Determine the (X, Y) coordinate at the center of the cell enclosing the given text.  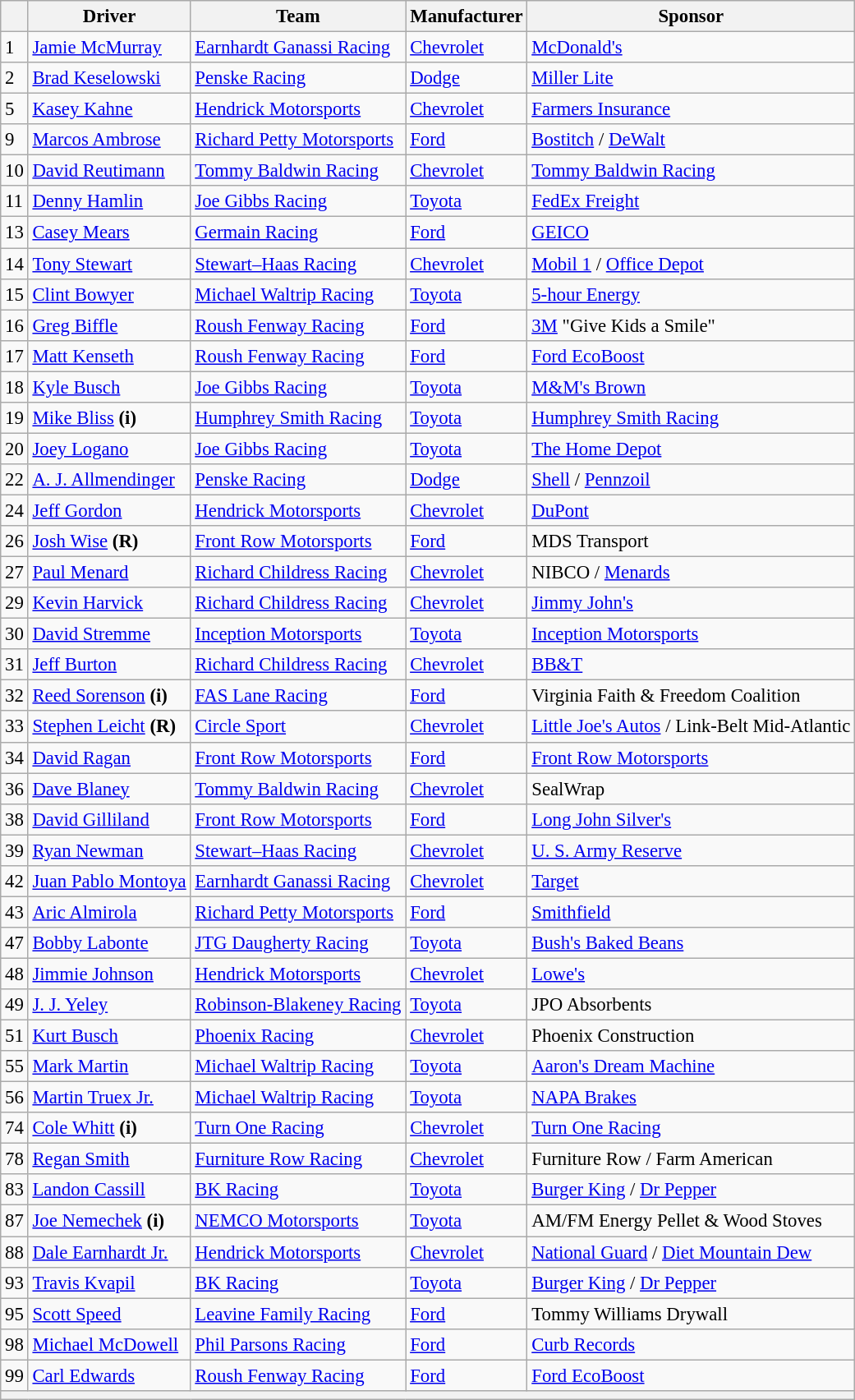
42 (15, 882)
Cole Whitt (i) (109, 1128)
Bostitch / DeWalt (692, 140)
9 (15, 140)
29 (15, 603)
Robinson-Blakeney Racing (298, 1005)
Marcos Ambrose (109, 140)
Denny Hamlin (109, 201)
NEMCO Motorsports (298, 1221)
51 (15, 1036)
55 (15, 1066)
Circle Sport (298, 727)
83 (15, 1190)
Dale Earnhardt Jr. (109, 1252)
Josh Wise (R) (109, 541)
Aric Almirola (109, 912)
Kurt Busch (109, 1036)
Casey Mears (109, 233)
87 (15, 1221)
Smithfield (692, 912)
Carl Edwards (109, 1375)
NAPA Brakes (692, 1098)
Mike Bliss (i) (109, 418)
1 (15, 48)
26 (15, 541)
Long John Silver's (692, 819)
Dave Blaney (109, 789)
Curb Records (692, 1344)
95 (15, 1314)
Reed Sorenson (i) (109, 696)
Kasey Kahne (109, 109)
Leavine Family Racing (298, 1314)
JTG Daugherty Racing (298, 943)
Lowe's (692, 974)
Bobby Labonte (109, 943)
NIBCO / Menards (692, 573)
14 (15, 264)
Little Joe's Autos / Link-Belt Mid-Atlantic (692, 727)
15 (15, 294)
Furniture Row Racing (298, 1159)
34 (15, 758)
16 (15, 325)
Sponsor (692, 16)
10 (15, 171)
Jeff Gordon (109, 510)
74 (15, 1128)
GEICO (692, 233)
FedEx Freight (692, 201)
20 (15, 449)
Target (692, 882)
Driver (109, 16)
Paul Menard (109, 573)
Joey Logano (109, 449)
The Home Depot (692, 449)
Martin Truex Jr. (109, 1098)
Furniture Row / Farm American (692, 1159)
22 (15, 480)
39 (15, 850)
30 (15, 634)
48 (15, 974)
David Reutimann (109, 171)
Phil Parsons Racing (298, 1344)
Clint Bowyer (109, 294)
19 (15, 418)
Aaron's Dream Machine (692, 1066)
Phoenix Construction (692, 1036)
MDS Transport (692, 541)
32 (15, 696)
88 (15, 1252)
18 (15, 387)
Stephen Leicht (R) (109, 727)
National Guard / Diet Mountain Dew (692, 1252)
17 (15, 356)
Germain Racing (298, 233)
Kyle Busch (109, 387)
Landon Cassill (109, 1190)
Jimmie Johnson (109, 974)
33 (15, 727)
Ryan Newman (109, 850)
24 (15, 510)
J. J. Yeley (109, 1005)
Juan Pablo Montoya (109, 882)
Jimmy John's (692, 603)
Virginia Faith & Freedom Coalition (692, 696)
Shell / Pennzoil (692, 480)
Mark Martin (109, 1066)
Travis Kvapil (109, 1283)
M&M's Brown (692, 387)
Jeff Burton (109, 665)
Kevin Harvick (109, 603)
36 (15, 789)
BB&T (692, 665)
2 (15, 78)
Phoenix Racing (298, 1036)
99 (15, 1375)
98 (15, 1344)
David Gilliland (109, 819)
Team (298, 16)
3M "Give Kids a Smile" (692, 325)
DuPont (692, 510)
Regan Smith (109, 1159)
Michael McDowell (109, 1344)
Jamie McMurray (109, 48)
27 (15, 573)
47 (15, 943)
AM/FM Energy Pellet & Wood Stoves (692, 1221)
Tommy Williams Drywall (692, 1314)
McDonald's (692, 48)
JPO Absorbents (692, 1005)
Farmers Insurance (692, 109)
David Ragan (109, 758)
38 (15, 819)
31 (15, 665)
A. J. Allmendinger (109, 480)
Bush's Baked Beans (692, 943)
13 (15, 233)
Joe Nemechek (i) (109, 1221)
5 (15, 109)
49 (15, 1005)
43 (15, 912)
Matt Kenseth (109, 356)
93 (15, 1283)
David Stremme (109, 634)
U. S. Army Reserve (692, 850)
56 (15, 1098)
SealWrap (692, 789)
5-hour Energy (692, 294)
Brad Keselowski (109, 78)
Scott Speed (109, 1314)
78 (15, 1159)
FAS Lane Racing (298, 696)
Manufacturer (467, 16)
Mobil 1 / Office Depot (692, 264)
Miller Lite (692, 78)
11 (15, 201)
Tony Stewart (109, 264)
Greg Biffle (109, 325)
